Search for the cell housing the specified text and yield its [x, y] center coordinate. 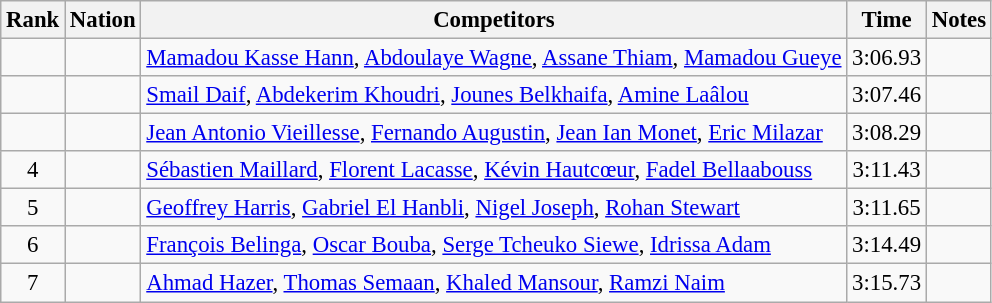
François Belinga, Oscar Bouba, Serge Tcheuko Siewe, Idrissa Adam [494, 245]
6 [33, 245]
Competitors [494, 20]
3:14.49 [887, 245]
Mamadou Kasse Hann, Abdoulaye Wagne, Assane Thiam, Mamadou Gueye [494, 58]
Geoffrey Harris, Gabriel El Hanbli, Nigel Joseph, Rohan Stewart [494, 208]
3:15.73 [887, 283]
4 [33, 170]
Ahmad Hazer, Thomas Semaan, Khaled Mansour, Ramzi Naim [494, 283]
Notes [958, 20]
5 [33, 208]
Smail Daif, Abdekerim Khoudri, Jounes Belkhaifa, Amine Laâlou [494, 95]
Jean Antonio Vieillesse, Fernando Augustin, Jean Ian Monet, Eric Milazar [494, 133]
3:08.29 [887, 133]
Rank [33, 20]
Nation [103, 20]
3:06.93 [887, 58]
3:11.65 [887, 208]
Time [887, 20]
Sébastien Maillard, Florent Lacasse, Kévin Hautcœur, Fadel Bellaabouss [494, 170]
3:11.43 [887, 170]
7 [33, 283]
3:07.46 [887, 95]
